From the cell containing the given text, extract its center point as [X, Y] coordinate. 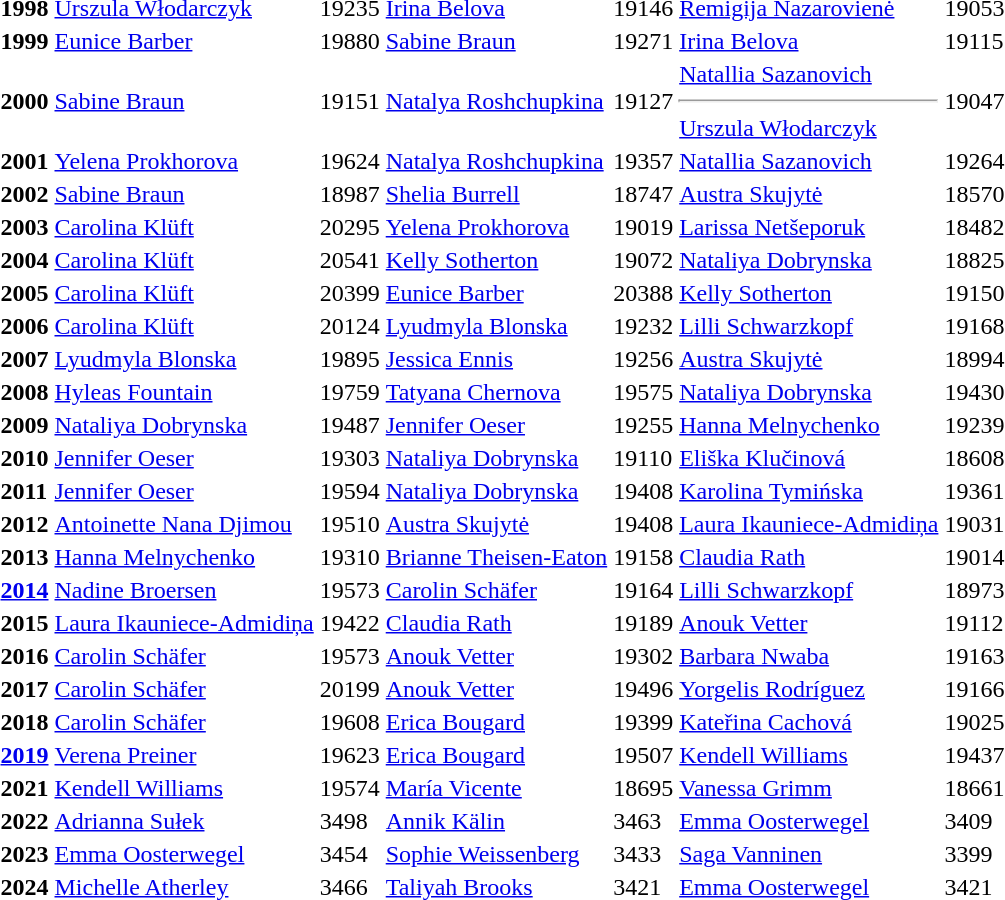
19255 [644, 425]
20388 [644, 293]
Annik Kälin [496, 821]
Saga Vanninen [809, 854]
Natallia Sazanovich [809, 161]
Karolina Tymińska [809, 491]
Brianne Theisen-Eaton [496, 557]
Jessica Ennis [496, 359]
19019 [644, 227]
19507 [644, 755]
20124 [350, 326]
18987 [350, 194]
19487 [350, 425]
19302 [644, 656]
Nadine Broersen [184, 590]
Adrianna Sułek [184, 821]
19880 [350, 41]
19110 [644, 458]
19510 [350, 524]
Barbara Nwaba [809, 656]
3433 [644, 854]
19399 [644, 722]
3498 [350, 821]
19256 [644, 359]
18747 [644, 194]
19151 [350, 101]
Shelia Burrell [496, 194]
19310 [350, 557]
19158 [644, 557]
19189 [644, 623]
Tatyana Chernova [496, 392]
Hyleas Fountain [184, 392]
19759 [350, 392]
Irina Belova [809, 41]
19624 [350, 161]
20541 [350, 260]
Kateřina Cachová [809, 722]
María Vicente [496, 788]
Yorgelis Rodríguez [809, 689]
18695 [644, 788]
19623 [350, 755]
19127 [644, 101]
19232 [644, 326]
19575 [644, 392]
Natallia SazanovichUrszula Włodarczyk [809, 101]
Vanessa Grimm [809, 788]
19422 [350, 623]
19303 [350, 458]
20199 [350, 689]
19357 [644, 161]
19271 [644, 41]
Antoinette Nana Djimou [184, 524]
19164 [644, 590]
3454 [350, 854]
19574 [350, 788]
19594 [350, 491]
19608 [350, 722]
3463 [644, 821]
19895 [350, 359]
19496 [644, 689]
Verena Preiner [184, 755]
20295 [350, 227]
Eliška Klučinová [809, 458]
20399 [350, 293]
Sophie Weissenberg [496, 854]
19072 [644, 260]
Larissa Netšeporuk [809, 227]
